Search for the cell housing the specified text and yield its (X, Y) center coordinate. 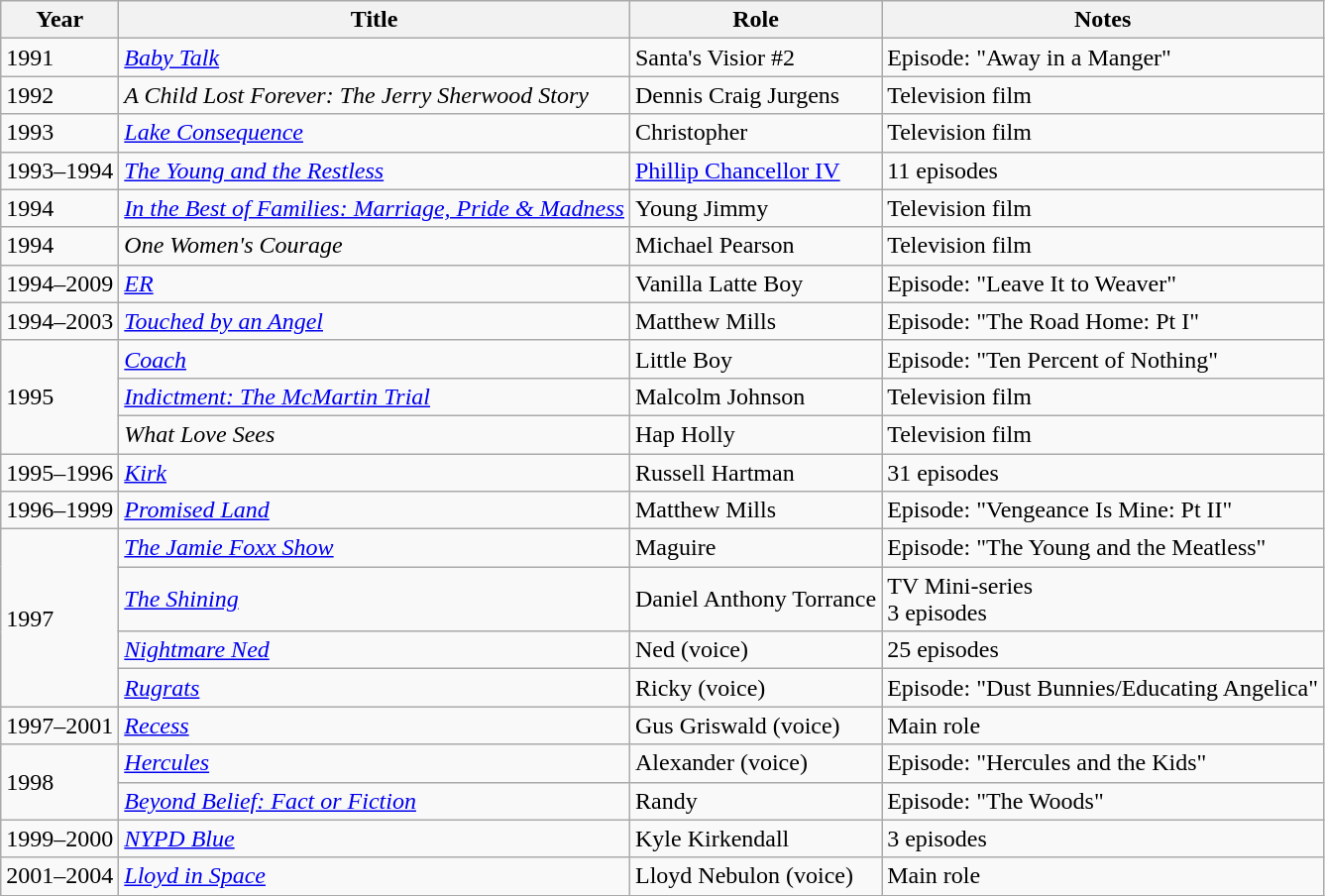
The Shining (375, 599)
Vanilla Latte Boy (755, 283)
Little Boy (755, 359)
Promised Land (375, 510)
1995–1996 (59, 473)
Dennis Craig Jurgens (755, 95)
Lloyd Nebulon (voice) (755, 876)
Touched by an Angel (375, 321)
11 episodes (1103, 170)
Alexander (voice) (755, 763)
1994–2009 (59, 283)
1994–2003 (59, 321)
Russell Hartman (755, 473)
Phillip Chancellor IV (755, 170)
Episode: "Hercules and the Kids" (1103, 763)
Maguire (755, 548)
1991 (59, 57)
Nightmare Ned (375, 650)
1999–2000 (59, 839)
25 episodes (1103, 650)
ER (375, 283)
Ned (voice) (755, 650)
Beyond Belief: Fact or Fiction (375, 801)
TV Mini-series3 episodes (1103, 599)
Rugrats (375, 688)
1998 (59, 782)
1997–2001 (59, 726)
Title (375, 20)
1996–1999 (59, 510)
Daniel Anthony Torrance (755, 599)
Indictment: The McMartin Trial (375, 396)
1997 (59, 618)
31 episodes (1103, 473)
Randy (755, 801)
Episode: "Leave It to Weaver" (1103, 283)
Episode: "The Young and the Meatless" (1103, 548)
Lake Consequence (375, 133)
1992 (59, 95)
Kirk (375, 473)
Hercules (375, 763)
1993–1994 (59, 170)
Role (755, 20)
Episode: "Away in a Manger" (1103, 57)
Kyle Kirkendall (755, 839)
1995 (59, 396)
NYPD Blue (375, 839)
Michael Pearson (755, 246)
Episode: "Ten Percent of Nothing" (1103, 359)
What Love Sees (375, 434)
Coach (375, 359)
Young Jimmy (755, 208)
A Child Lost Forever: The Jerry Sherwood Story (375, 95)
Episode: "The Road Home: Pt I" (1103, 321)
One Women's Courage (375, 246)
The Jamie Foxx Show (375, 548)
3 episodes (1103, 839)
Lloyd in Space (375, 876)
Malcolm Johnson (755, 396)
In the Best of Families: Marriage, Pride & Madness (375, 208)
Episode: "Dust Bunnies/Educating Angelica" (1103, 688)
The Young and the Restless (375, 170)
Gus Griswald (voice) (755, 726)
Ricky (voice) (755, 688)
Notes (1103, 20)
Episode: "Vengeance Is Mine: Pt II" (1103, 510)
Christopher (755, 133)
Santa's Visior #2 (755, 57)
Hap Holly (755, 434)
Episode: "The Woods" (1103, 801)
Recess (375, 726)
2001–2004 (59, 876)
Baby Talk (375, 57)
1993 (59, 133)
Year (59, 20)
